For the text-containing cell, return its midpoint in (X, Y) coordinate format. 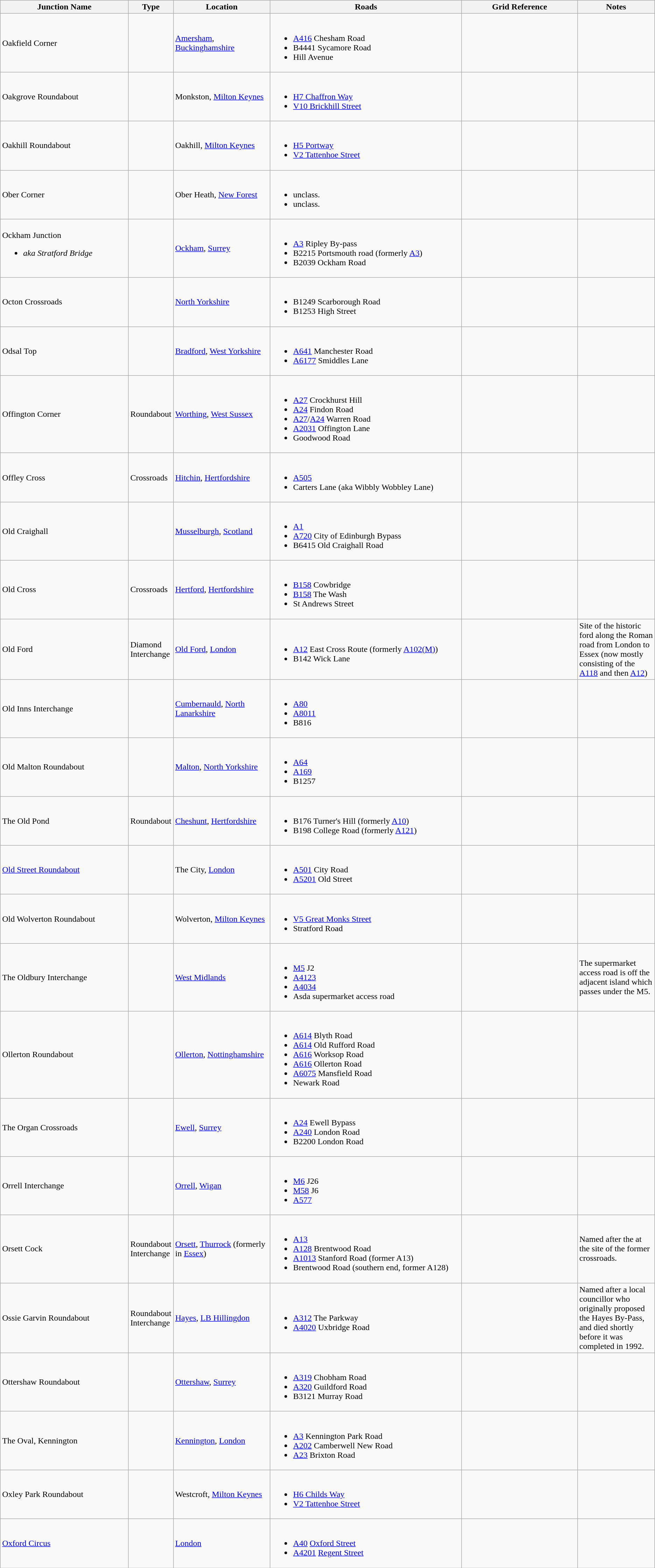
The Oldbury Interchange (64, 977)
A501 City RoadA5201 Old Street (366, 870)
Diamond Interchange (151, 649)
Oakhill, Milton Keynes (222, 146)
Site of the historic ford along the Roman road from London to Essex (now mostly consisting of the A118 and then A12) (616, 649)
Musselburgh, Scotland (222, 531)
Ollerton Roundabout (64, 1055)
Old Street Roundabout (64, 870)
Ockham Junctionaka Stratford Bridge (64, 248)
Junction Name (64, 7)
unclass.unclass. (366, 195)
A3 Kennington Park RoadA202 Camberwell New RoadA23 Brixton Road (366, 1440)
Old Wolverton Roundabout (64, 919)
Cumbernauld, North Lanarkshire (222, 709)
B1249 Scarborough RoadB1253 High Street (366, 302)
Hertford, Hertfordshire (222, 589)
M6 J26M58 J6A577 (366, 1186)
Old Ford, London (222, 649)
A64A169B1257 (366, 767)
Ollerton, Nottinghamshire (222, 1055)
Old Malton Roundabout (64, 767)
A1A720 City of Edinburgh BypassB6415 Old Craighall Road (366, 531)
Ockham, Surrey (222, 248)
Hitchin, Hertfordshire (222, 477)
Odsal Top (64, 351)
Malton, North Yorkshire (222, 767)
A27 Crockhurst HillA24 Findon RoadA27/A24 Warren RoadA2031 Offington LaneGoodwood Road (366, 414)
Offington Corner (64, 414)
Kennington, London (222, 1440)
Ewell, Surrey (222, 1127)
Notes (616, 7)
Orrell Interchange (64, 1186)
Named after a local councillor who originally proposed the Hayes By-Pass, and died shortly before it was completed in 1992. (616, 1318)
Westcroft, Milton Keynes (222, 1494)
Monkston, Milton Keynes (222, 97)
Old Inns Interchange (64, 709)
West Midlands (222, 977)
London (222, 1543)
A641 Manchester RoadA6177 Smiddles Lane (366, 351)
H5 PortwayV2 Tattenhoe Street (366, 146)
B158 CowbridgeB158 The WashSt Andrews Street (366, 589)
Roads (366, 7)
Amersham, Buckinghamshire (222, 43)
Octon Crossroads (64, 302)
Oakgrove Roundabout (64, 97)
M5 J2A4123A4034Asda supermarket access road (366, 977)
A12 East Cross Route (formerly A102(M))B142 Wick Lane (366, 649)
A312 The ParkwayA4020 Uxbridge Road (366, 1318)
A614 Blyth RoadA614 Old Rufford RoadA616 Worksop RoadA616 Ollerton RoadA6075 Mansfield RoadNewark Road (366, 1055)
Grid Reference (520, 7)
A319 Chobham RoadA320 Guildford RoadB3121 Murray Road (366, 1382)
Worthing, West Sussex (222, 414)
A416 Chesham RoadB4441 Sycamore RoadHill Avenue (366, 43)
Ossie Garvin Roundabout (64, 1318)
Cheshunt, Hertfordshire (222, 821)
Old Cross (64, 589)
The Old Pond (64, 821)
A505Carters Lane (aka Wibbly Wobbley Lane) (366, 477)
Old Craighall (64, 531)
H6 Childs WayV2 Tattenhoe Street (366, 1494)
A13A128 Brentwood RoadA1013 Stanford Road (former A13)Brentwood Road (southern end, former A128) (366, 1249)
Orsett, Thurrock (formerly in Essex) (222, 1249)
V5 Great Monks StreetStratford Road (366, 919)
The Oval, Kennington (64, 1440)
The City, London (222, 870)
North Yorkshire (222, 302)
Offley Cross (64, 477)
Ober Heath, New Forest (222, 195)
The Organ Crossroads (64, 1127)
Oakfield Corner (64, 43)
Type (151, 7)
Location (222, 7)
Oxford Circus (64, 1543)
Ober Corner (64, 195)
Ottershaw Roundabout (64, 1382)
Ottershaw, Surrey (222, 1382)
Bradford, West Yorkshire (222, 351)
The supermarket access road is off the adjacent island which passes under the M5. (616, 977)
A24 Ewell BypassA240 London RoadB2200 London Road (366, 1127)
H7 Chaffron WayV10 Brickhill Street (366, 97)
Named after the at the site of the former crossroads. (616, 1249)
Orrell, Wigan (222, 1186)
Old Ford (64, 649)
B176 Turner's Hill (formerly A10)B198 College Road (formerly A121) (366, 821)
Hayes, LB Hillingdon (222, 1318)
A3 Ripley By-passB2215 Portsmouth road (formerly A3)B2039 Ockham Road (366, 248)
A80A8011B816 (366, 709)
A40 Oxford StreetA4201 Regent Street (366, 1543)
Wolverton, Milton Keynes (222, 919)
Oxley Park Roundabout (64, 1494)
Oakhill Roundabout (64, 146)
Orsett Cock (64, 1249)
